Provide the [X, Y] coordinate of the cell's center where the given text is located.  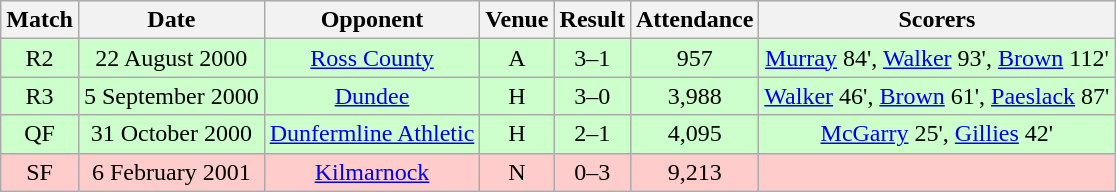
R3 [40, 96]
Scorers [937, 20]
3,988 [694, 96]
22 August 2000 [171, 58]
Venue [517, 20]
6 February 2001 [171, 172]
957 [694, 58]
Opponent [372, 20]
Match [40, 20]
Dunfermline Athletic [372, 134]
Date [171, 20]
5 September 2000 [171, 96]
Ross County [372, 58]
0–3 [592, 172]
3–1 [592, 58]
SF [40, 172]
Attendance [694, 20]
9,213 [694, 172]
Kilmarnock [372, 172]
A [517, 58]
Result [592, 20]
McGarry 25', Gillies 42' [937, 134]
N [517, 172]
2–1 [592, 134]
R2 [40, 58]
Dundee [372, 96]
3–0 [592, 96]
Walker 46', Brown 61', Paeslack 87' [937, 96]
Murray 84', Walker 93', Brown 112' [937, 58]
QF [40, 134]
31 October 2000 [171, 134]
4,095 [694, 134]
